Extract the (X, Y) coordinate from the center of the cell holding the provided text.  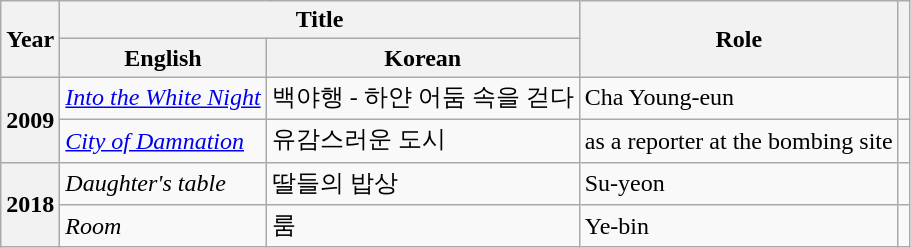
Su-yeon (738, 184)
Role (738, 39)
Korean (422, 58)
유감스러운 도시 (422, 140)
Room (163, 226)
2009 (30, 120)
Into the White Night (163, 98)
Year (30, 39)
English (163, 58)
Title (320, 20)
Cha Young-eun (738, 98)
City of Damnation (163, 140)
as a reporter at the bombing site (738, 140)
2018 (30, 204)
룸 (422, 226)
Daughter's table (163, 184)
딸들의 밥상 (422, 184)
백야행 - 하얀 어둠 속을 걷다 (422, 98)
Ye-bin (738, 226)
